Provide the [X, Y] coordinate of the cell's center where the given text is located.  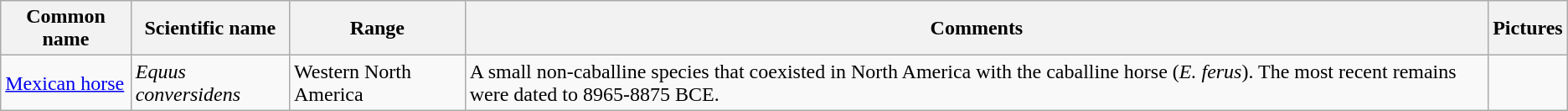
Comments [977, 29]
Range [377, 29]
Scientific name [209, 29]
Western North America [377, 82]
Equus conversidens [209, 82]
Mexican horse [65, 82]
Pictures [1528, 29]
Common name [65, 29]
